Extract the [X, Y] coordinate from the center of the cell holding the provided text.  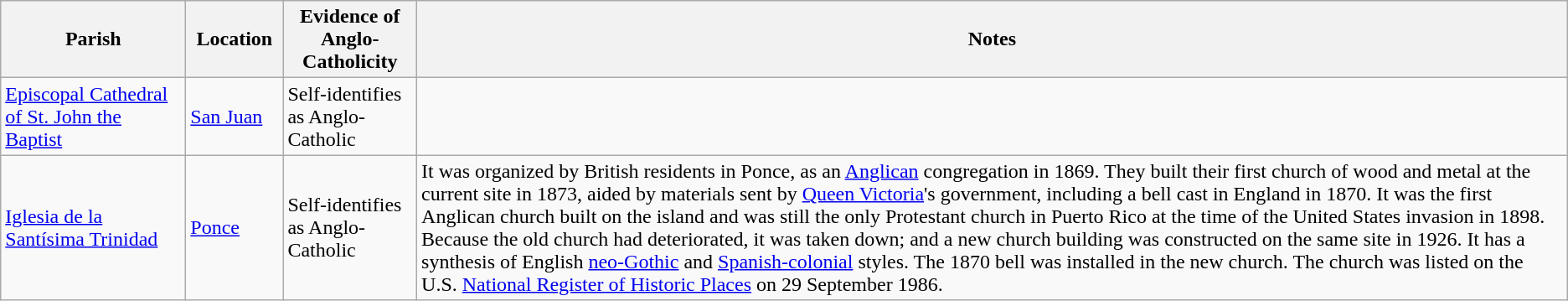
San Juan [235, 117]
Ponce [235, 228]
Evidence of Anglo-Catholicity [350, 39]
Notes [993, 39]
Location [235, 39]
Episcopal Cathedral of St. John the Baptist [94, 117]
Parish [94, 39]
Iglesia de la Santísima Trinidad [94, 228]
